Output the (x, y) coordinate of the center of the cell containing the given text.  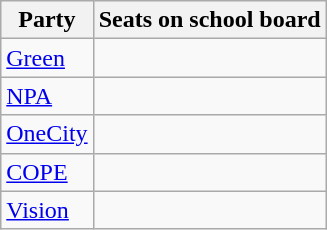
Vision (47, 210)
Party (47, 20)
Seats on school board (210, 20)
COPE (47, 172)
NPA (47, 96)
Green (47, 58)
OneCity (47, 134)
